Output the [x, y] coordinate of the center of the cell containing the given text.  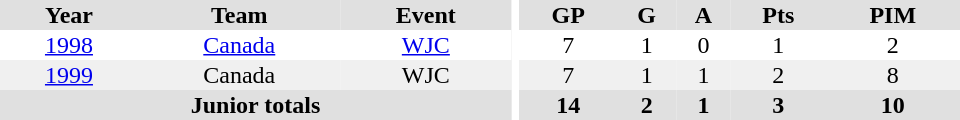
Team [240, 15]
0 [704, 45]
1999 [69, 75]
1998 [69, 45]
Event [426, 15]
GP [568, 15]
10 [893, 105]
G [646, 15]
14 [568, 105]
A [704, 15]
Year [69, 15]
PIM [893, 15]
3 [778, 105]
Junior totals [256, 105]
Pts [778, 15]
8 [893, 75]
